Scan for the cell matching the given text and deliver its [X, Y] coordinate at center. 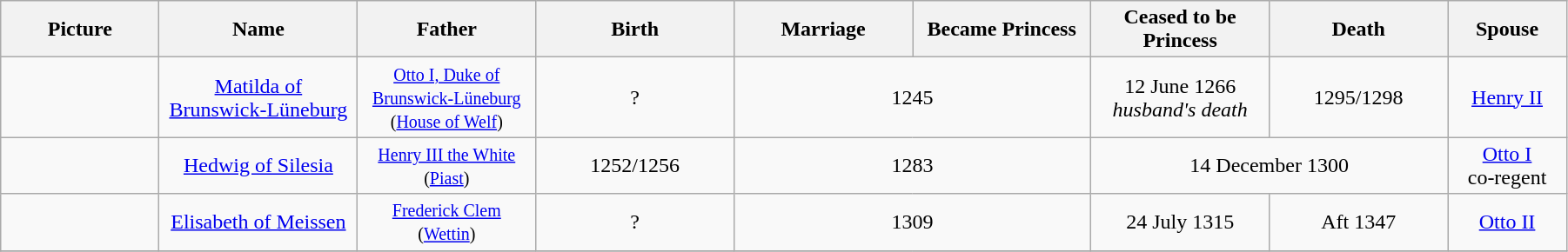
24 July 1315 [1180, 222]
Became Princess [1002, 30]
Birth [635, 30]
Hedwig of Silesia [258, 165]
Father [447, 30]
12 June 1266husband's death [1180, 97]
Otto Ico-regent [1507, 165]
Marriage [823, 30]
Elisabeth of Meissen [258, 222]
1245 [913, 97]
Otto I, Duke of Brunswick-Lüneburg(House of Welf) [447, 97]
1295/1298 [1359, 97]
Matilda of Brunswick-Lüneburg [258, 97]
Spouse [1507, 30]
Death [1359, 30]
14 December 1300 [1270, 165]
Name [258, 30]
Otto II [1507, 222]
Ceased to be Princess [1180, 30]
1252/1256 [635, 165]
Henry III the White(Piast) [447, 165]
1283 [913, 165]
Frederick Clem(Wettin) [447, 222]
Aft 1347 [1359, 222]
Picture [80, 30]
1309 [913, 222]
Henry II [1507, 97]
